Return [X, Y] of the center of cell containing provided text 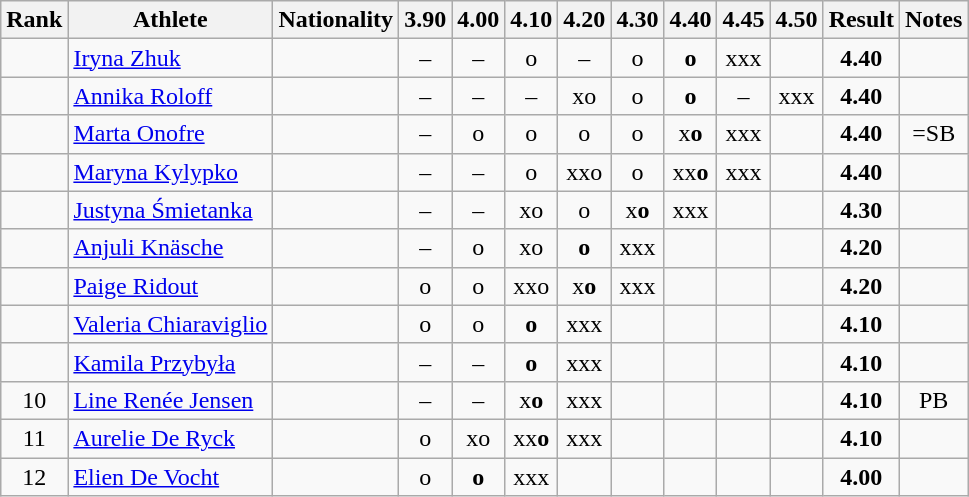
12 [34, 477]
Iryna Zhuk [170, 58]
Aurelie De Ryck [170, 438]
Nationality [336, 20]
Maryna Kylypko [170, 172]
=SB [934, 134]
11 [34, 438]
4.50 [796, 20]
Valeria Chiaraviglio [170, 324]
Result [861, 20]
Annika Roloff [170, 96]
Athlete [170, 20]
Anjuli Knäsche [170, 248]
Elien De Vocht [170, 477]
3.90 [426, 20]
10 [34, 400]
Kamila Przybyła [170, 362]
Justyna Śmietanka [170, 210]
Line Renée Jensen [170, 400]
Notes [934, 20]
Rank [34, 20]
4.45 [744, 20]
Paige Ridout [170, 286]
PB [934, 400]
Marta Onofre [170, 134]
